For the text-containing cell, return its midpoint in (x, y) coordinate format. 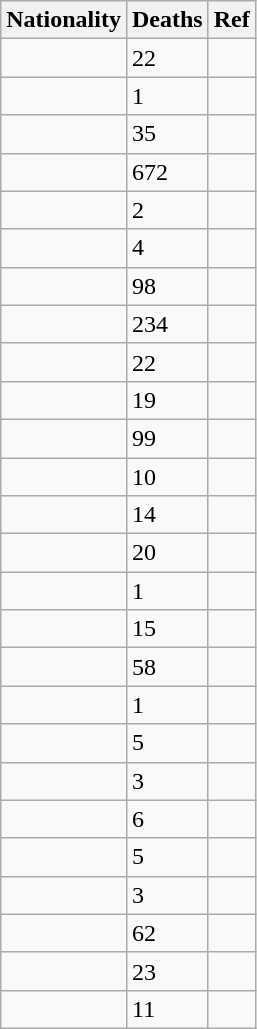
15 (167, 629)
672 (167, 172)
98 (167, 286)
10 (167, 477)
62 (167, 933)
23 (167, 971)
20 (167, 553)
Deaths (167, 20)
6 (167, 819)
4 (167, 248)
Ref (232, 20)
2 (167, 210)
19 (167, 400)
234 (167, 324)
99 (167, 438)
35 (167, 134)
14 (167, 515)
58 (167, 667)
Nationality (64, 20)
11 (167, 1009)
